Capture the cell that displays the provided text and extract its (X, Y) central coordinate. 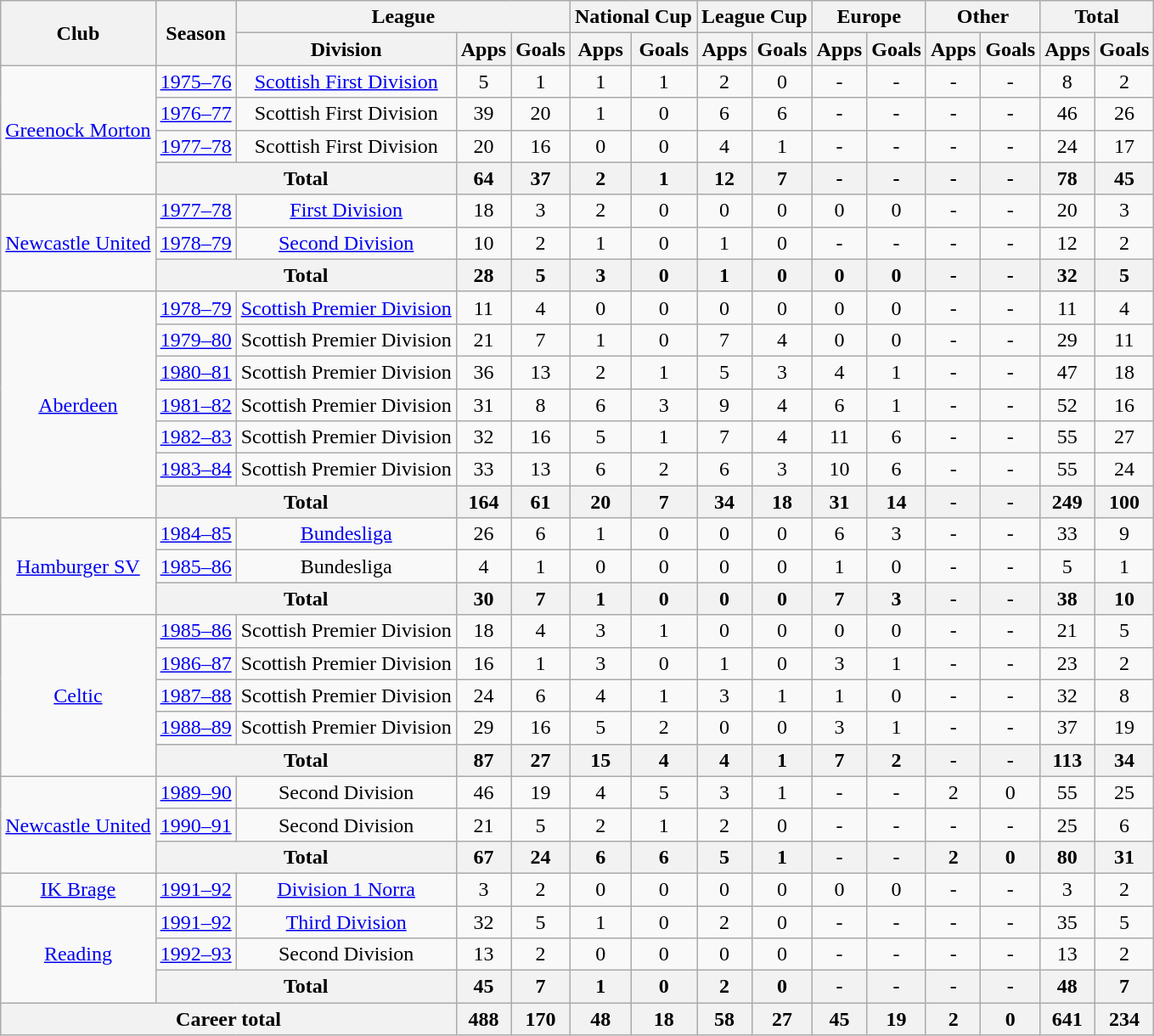
67 (483, 857)
113 (1067, 760)
1975–76 (195, 82)
58 (723, 1019)
National Cup (633, 17)
Europe (869, 17)
64 (483, 178)
1979–80 (195, 340)
17 (1124, 146)
Season (195, 33)
Reading (78, 954)
1990–91 (195, 825)
1976–77 (195, 114)
League Cup (754, 17)
164 (483, 502)
Club (78, 33)
1983–84 (195, 470)
1984–85 (195, 534)
Celtic (78, 695)
35 (1067, 921)
80 (1067, 857)
52 (1067, 405)
First Division (346, 211)
641 (1067, 1019)
Division 1 Norra (346, 889)
1988–89 (195, 728)
Hamburger SV (78, 566)
Greenock Morton (78, 130)
30 (483, 599)
78 (1067, 178)
Career total (228, 1019)
488 (483, 1019)
1987–88 (195, 695)
23 (1067, 663)
1980–81 (195, 372)
15 (600, 760)
League (402, 17)
Division (346, 49)
234 (1124, 1019)
249 (1067, 502)
36 (483, 372)
IK Brage (78, 889)
61 (541, 502)
100 (1124, 502)
Third Division (346, 921)
28 (483, 275)
47 (1067, 372)
39 (483, 114)
1986–87 (195, 663)
1982–83 (195, 437)
14 (897, 502)
38 (1067, 599)
Other (982, 17)
Aberdeen (78, 404)
87 (483, 760)
1989–90 (195, 792)
170 (541, 1019)
1981–82 (195, 405)
1992–93 (195, 954)
